Extract the [x, y] coordinate from the center of the cell holding the provided text.  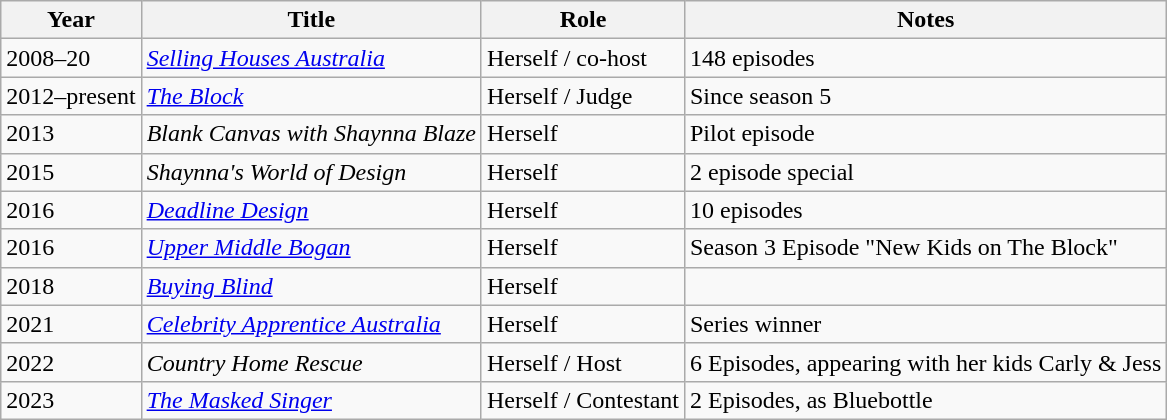
148 episodes [925, 58]
Season 3 Episode "New Kids on The Block" [925, 248]
Celebrity Apprentice Australia [311, 324]
2013 [71, 134]
Buying Blind [311, 286]
Notes [925, 20]
2 episode special [925, 172]
2015 [71, 172]
Selling Houses Australia [311, 58]
Deadline Design [311, 210]
10 episodes [925, 210]
Herself / Host [582, 362]
Blank Canvas with Shaynna Blaze [311, 134]
2012–present [71, 96]
2018 [71, 286]
Shaynna's World of Design [311, 172]
Herself / Contestant [582, 400]
2021 [71, 324]
Pilot episode [925, 134]
Role [582, 20]
2008–20 [71, 58]
Herself / co-host [582, 58]
Title [311, 20]
Series winner [925, 324]
2022 [71, 362]
Upper Middle Bogan [311, 248]
Herself / Judge [582, 96]
6 Episodes, appearing with her kids Carly & Jess [925, 362]
The Masked Singer [311, 400]
The Block [311, 96]
2 Episodes, as Bluebottle [925, 400]
Year [71, 20]
Country Home Rescue [311, 362]
2023 [71, 400]
Since season 5 [925, 96]
